Locate the cell with the specified text and output its (x, y) center coordinate. 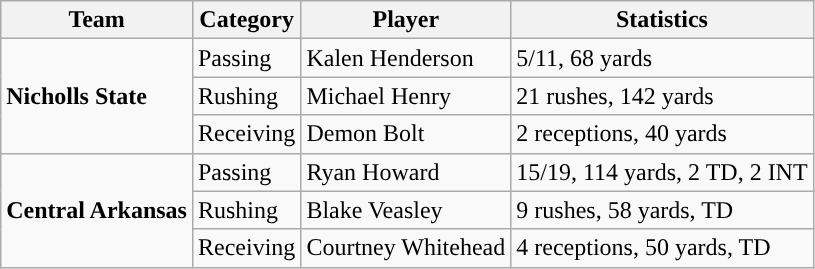
Category (246, 20)
Kalen Henderson (406, 58)
Courtney Whitehead (406, 248)
2 receptions, 40 yards (662, 134)
Player (406, 20)
9 rushes, 58 yards, TD (662, 210)
Team (97, 20)
5/11, 68 yards (662, 58)
21 rushes, 142 yards (662, 96)
Demon Bolt (406, 134)
Ryan Howard (406, 172)
15/19, 114 yards, 2 TD, 2 INT (662, 172)
Central Arkansas (97, 210)
Statistics (662, 20)
Blake Veasley (406, 210)
Michael Henry (406, 96)
Nicholls State (97, 96)
4 receptions, 50 yards, TD (662, 248)
